For the text-containing cell, return its midpoint in (X, Y) coordinate format. 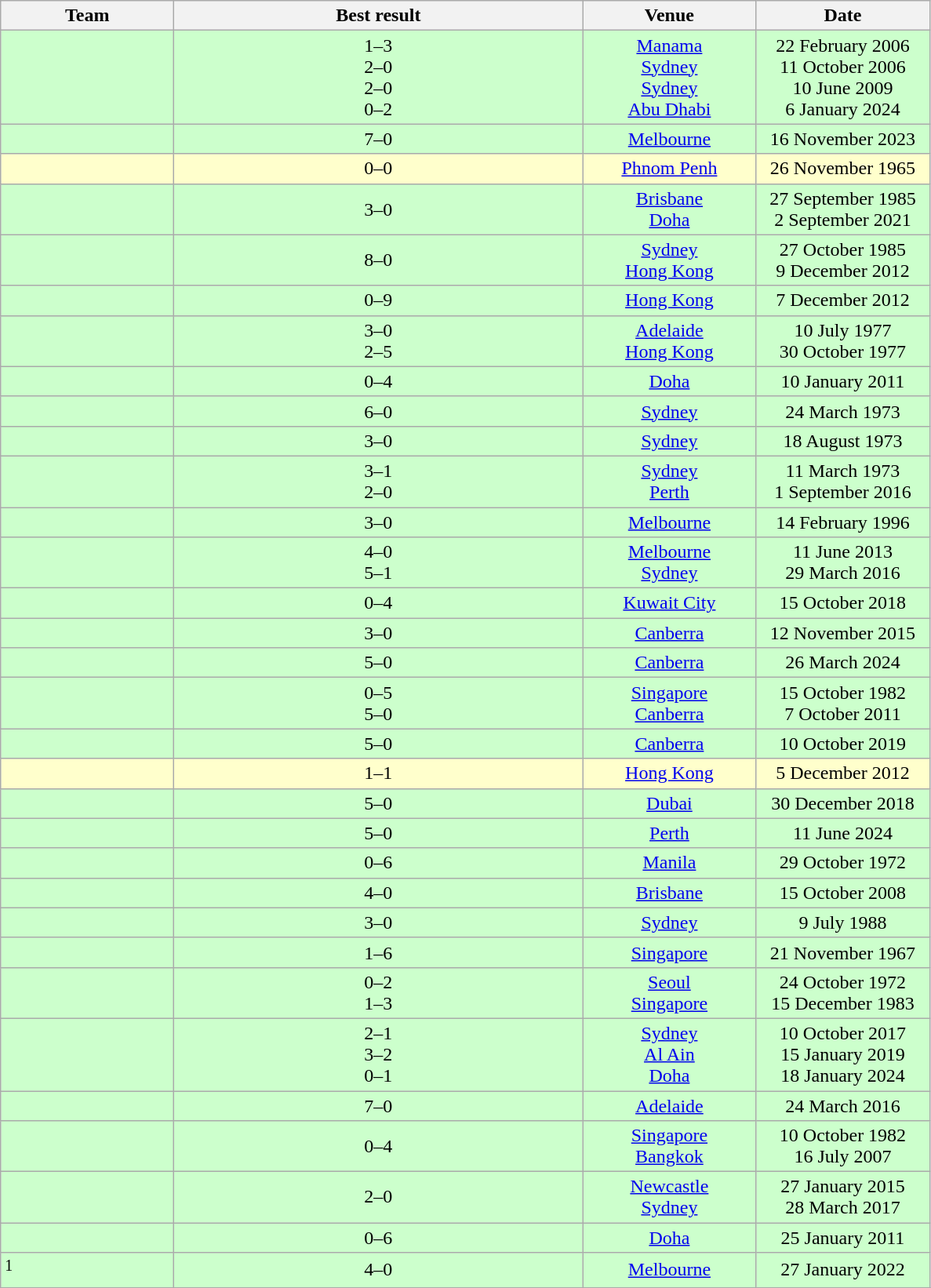
11 June 2024 (842, 833)
Manila (670, 863)
Phnom Penh (670, 169)
0–5 5–0 (378, 703)
27 January 2022 (842, 1271)
16 November 2023 (842, 139)
Sydney Hong Kong (670, 260)
Seoul Singapore (670, 993)
2–0 (378, 1197)
Adelaide (670, 1105)
Venue (670, 16)
Singapore (670, 952)
4–0 5–1 (378, 563)
26 November 1965 (842, 169)
10 October 2017 15 January 2019 18 January 2024 (842, 1054)
12 November 2015 (842, 633)
7 December 2012 (842, 300)
3–0 2–5 (378, 340)
Adelaide Hong Kong (670, 340)
1–6 (378, 952)
3–1 2–0 (378, 482)
15 October 2008 (842, 893)
Melbourne Sydney (670, 563)
27 October 1985 9 December 2012 (842, 260)
Sydney Al Ain Doha (670, 1054)
Team (88, 16)
1 (88, 1271)
21 November 1967 (842, 952)
15 October 1982 7 October 2011 (842, 703)
Brisbane (670, 893)
15 October 2018 (842, 603)
1–3 2–0 2–0 0–2 (378, 77)
Date (842, 16)
10 January 2011 (842, 381)
24 October 1972 15 December 1983 (842, 993)
26 March 2024 (842, 663)
10 October 2019 (842, 744)
8–0 (378, 260)
22 February 2006 11 October 2006 10 June 2009 6 January 2024 (842, 77)
24 March 2016 (842, 1105)
Kuwait City (670, 603)
Dubai (670, 803)
14 February 1996 (842, 522)
6–0 (378, 411)
Brisbane Doha (670, 209)
29 October 1972 (842, 863)
2–1 3–2 0–1 (378, 1054)
18 August 1973 (842, 441)
27 January 2015 28 March 2017 (842, 1197)
10 July 1977 30 October 1977 (842, 340)
0–2 1–3 (378, 993)
0–9 (378, 300)
27 September 1985 2 September 2021 (842, 209)
11 June 2013 29 March 2016 (842, 563)
10 October 1982 16 July 2007 (842, 1147)
9 July 1988 (842, 922)
1–1 (378, 773)
Best result (378, 16)
30 December 2018 (842, 803)
Singapore Bangkok (670, 1147)
0–0 (378, 169)
25 January 2011 (842, 1238)
Newcastle Sydney (670, 1197)
Sydney Perth (670, 482)
24 March 1973 (842, 411)
Perth (670, 833)
Singapore Canberra (670, 703)
Manama Sydney Sydney Abu Dhabi (670, 77)
11 March 1973 1 September 2016 (842, 482)
5 December 2012 (842, 773)
